Output the (X, Y) coordinate of the center of the cell containing the given text.  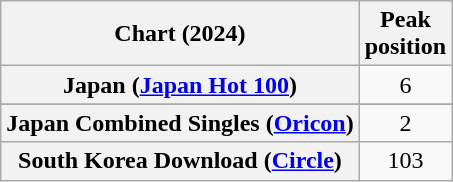
2 (405, 123)
Japan Combined Singles (Oricon) (180, 123)
Peakposition (405, 34)
Japan (Japan Hot 100) (180, 85)
South Korea Download (Circle) (180, 161)
103 (405, 161)
6 (405, 85)
Chart (2024) (180, 34)
